Determine the (X, Y) coordinate at the center of the cell enclosing the given text.  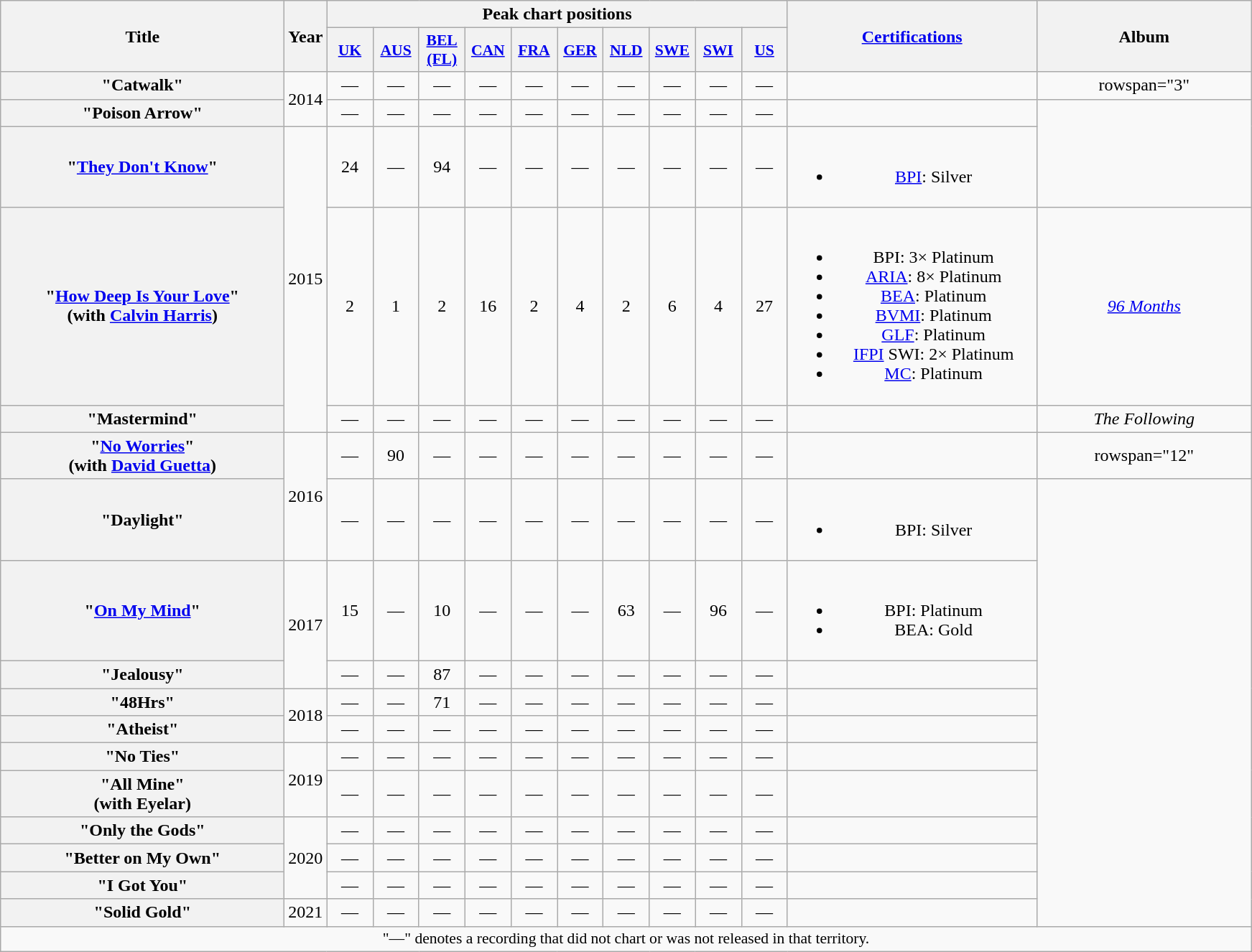
"On My Mind" (142, 610)
US (764, 50)
"Only the Gods" (142, 831)
"Better on My Own" (142, 858)
UK (350, 50)
CAN (488, 50)
2016 (306, 496)
FRA (534, 50)
BEL(FL) (442, 50)
10 (442, 610)
"Mastermind" (142, 419)
"No Ties" (142, 757)
The Following (1144, 419)
96 (718, 610)
2017 (306, 624)
rowspan="12" (1144, 455)
"Daylight" (142, 520)
"No Worries"(with David Guetta) (142, 455)
2015 (306, 279)
"Jealousy" (142, 674)
87 (442, 674)
rowspan="3" (1144, 85)
BPI: PlatinumBEA: Gold (912, 610)
2018 (306, 715)
71 (442, 701)
"48Hrs" (142, 701)
SWE (672, 50)
2019 (306, 780)
94 (442, 167)
90 (396, 455)
Title (142, 36)
"Solid Gold" (142, 913)
"Poison Arrow" (142, 113)
27 (764, 306)
"Catwalk" (142, 85)
Year (306, 36)
2021 (306, 913)
Peak chart positions (557, 14)
6 (672, 306)
"How Deep Is Your Love"(with Calvin Harris) (142, 306)
"They Don't Know" (142, 167)
1 (396, 306)
BPI: 3× PlatinumARIA: 8× PlatinumBEA: PlatinumBVMI: PlatinumGLF: PlatinumIFPI SWI: 2× PlatinumMC: Platinum (912, 306)
24 (350, 167)
16 (488, 306)
GER (580, 50)
63 (626, 610)
"Atheist" (142, 729)
Certifications (912, 36)
2020 (306, 858)
NLD (626, 50)
"All Mine"(with Eyelar) (142, 794)
SWI (718, 50)
96 Months (1144, 306)
15 (350, 610)
"I Got You" (142, 885)
AUS (396, 50)
Album (1144, 36)
"—" denotes a recording that did not chart or was not released in that territory. (626, 939)
2014 (306, 99)
